Extract the [X, Y] coordinate from the center of the cell holding the provided text.  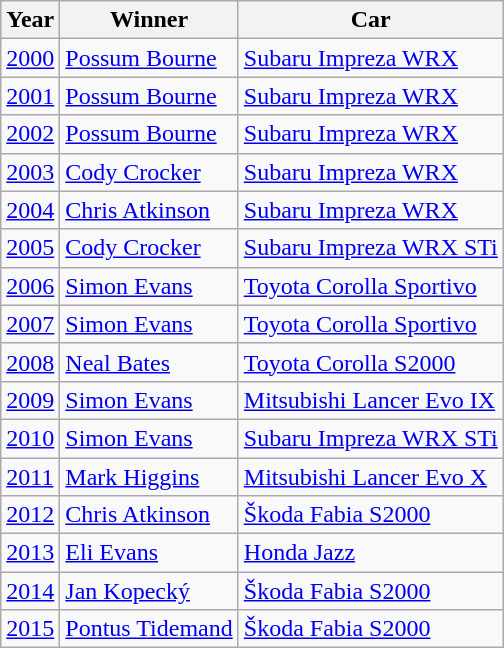
2015 [30, 629]
Winner [149, 20]
2001 [30, 96]
2013 [30, 553]
Toyota Corolla S2000 [370, 362]
Honda Jazz [370, 553]
Year [30, 20]
2005 [30, 248]
2014 [30, 591]
Eli Evans [149, 553]
2002 [30, 134]
2008 [30, 362]
Pontus Tidemand [149, 629]
Jan Kopecký [149, 591]
2003 [30, 172]
2012 [30, 515]
Neal Bates [149, 362]
Mark Higgins [149, 477]
2011 [30, 477]
2007 [30, 324]
Mitsubishi Lancer Evo IX [370, 400]
2000 [30, 58]
2010 [30, 438]
Mitsubishi Lancer Evo X [370, 477]
2009 [30, 400]
Car [370, 20]
2004 [30, 210]
2006 [30, 286]
